Return (X, Y) of the center of cell containing provided text 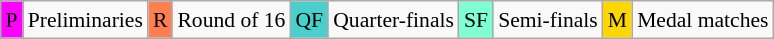
Round of 16 (231, 20)
Medal matches (702, 20)
R (160, 20)
QF (309, 20)
P (11, 20)
M (618, 20)
SF (476, 20)
Preliminaries (86, 20)
Semi-finals (548, 20)
Quarter-finals (394, 20)
